Provide the [X, Y] coordinate of the cell's center where the given text is located.  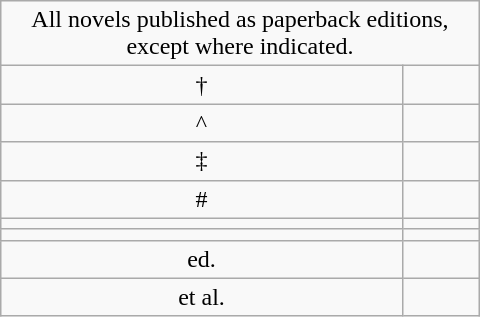
† [202, 85]
ed. [202, 259]
All novels published as paperback editions, except where indicated. [240, 34]
et al. [202, 297]
^ [202, 123]
# [202, 199]
‡ [202, 161]
